Determine the (X, Y) coordinate at the center of the cell enclosing the given text.  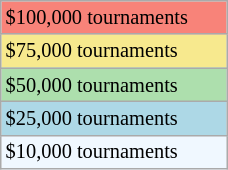
$100,000 tournaments (114, 17)
$10,000 tournaments (114, 152)
$50,000 tournaments (114, 85)
$75,000 tournaments (114, 51)
$25,000 tournaments (114, 118)
